Scan for the cell matching the given text and deliver its [X, Y] coordinate at center. 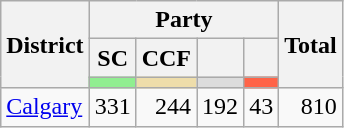
CCF [166, 58]
244 [166, 107]
SC [112, 58]
Total [311, 44]
Calgary [45, 107]
810 [311, 107]
192 [220, 107]
43 [262, 107]
Party [184, 20]
District [45, 44]
331 [112, 107]
